Find where the given text appears and provide that cell's center as (x, y) coordinate. 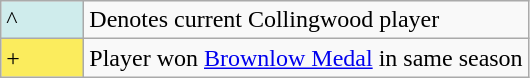
Player won Brownlow Medal in same season (306, 58)
Denotes current Collingwood player (306, 20)
+ (42, 58)
^ (42, 20)
